Provide the [x, y] coordinate of the cell's center where the given text is located.  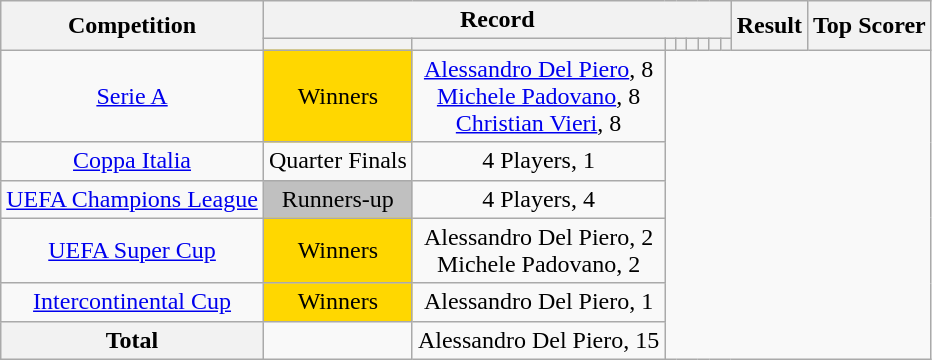
4 Players, 1 [538, 161]
Coppa Italia [132, 161]
Quarter Finals [338, 161]
Alessandro Del Piero, 2 Michele Padovano, 2 [538, 250]
Top Scorer [870, 26]
Alessandro Del Piero, 1 [538, 302]
Intercontinental Cup [132, 302]
4 Players, 4 [538, 199]
Runners-up [338, 199]
UEFA Super Cup [132, 250]
Serie A [132, 96]
Result [769, 26]
Alessandro Del Piero, 8 Michele Padovano, 8 Christian Vieri, 8 [538, 96]
Total [132, 340]
UEFA Champions League [132, 199]
Competition [132, 26]
Record [497, 20]
Alessandro Del Piero, 15 [538, 340]
